Scan for the cell matching the given text and deliver its (x, y) coordinate at center. 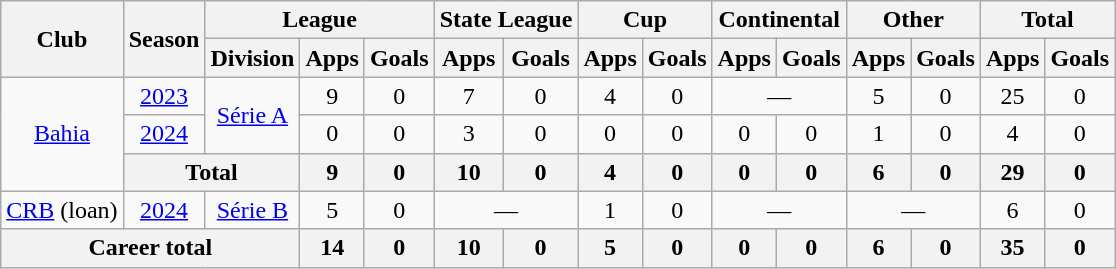
Season (164, 39)
League (320, 20)
Cup (645, 20)
State League (506, 20)
Other (913, 20)
Bahia (62, 134)
CRB (loan) (62, 210)
Continental (779, 20)
35 (1012, 248)
2023 (164, 96)
3 (468, 134)
Série A (252, 115)
7 (468, 96)
Career total (150, 248)
Série B (252, 210)
14 (332, 248)
29 (1012, 172)
25 (1012, 96)
Club (62, 39)
Division (252, 58)
